Output the (X, Y) coordinate of the center of the cell containing the given text.  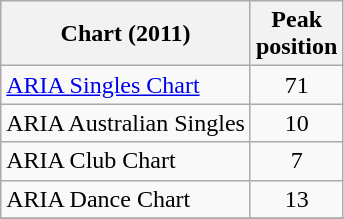
ARIA Dance Chart (126, 199)
ARIA Australian Singles (126, 123)
ARIA Singles Chart (126, 85)
ARIA Club Chart (126, 161)
71 (296, 85)
13 (296, 199)
Peakposition (296, 34)
Chart (2011) (126, 34)
10 (296, 123)
7 (296, 161)
